Return the [x, y] coordinate for the center point of the cell that contains the specified text.  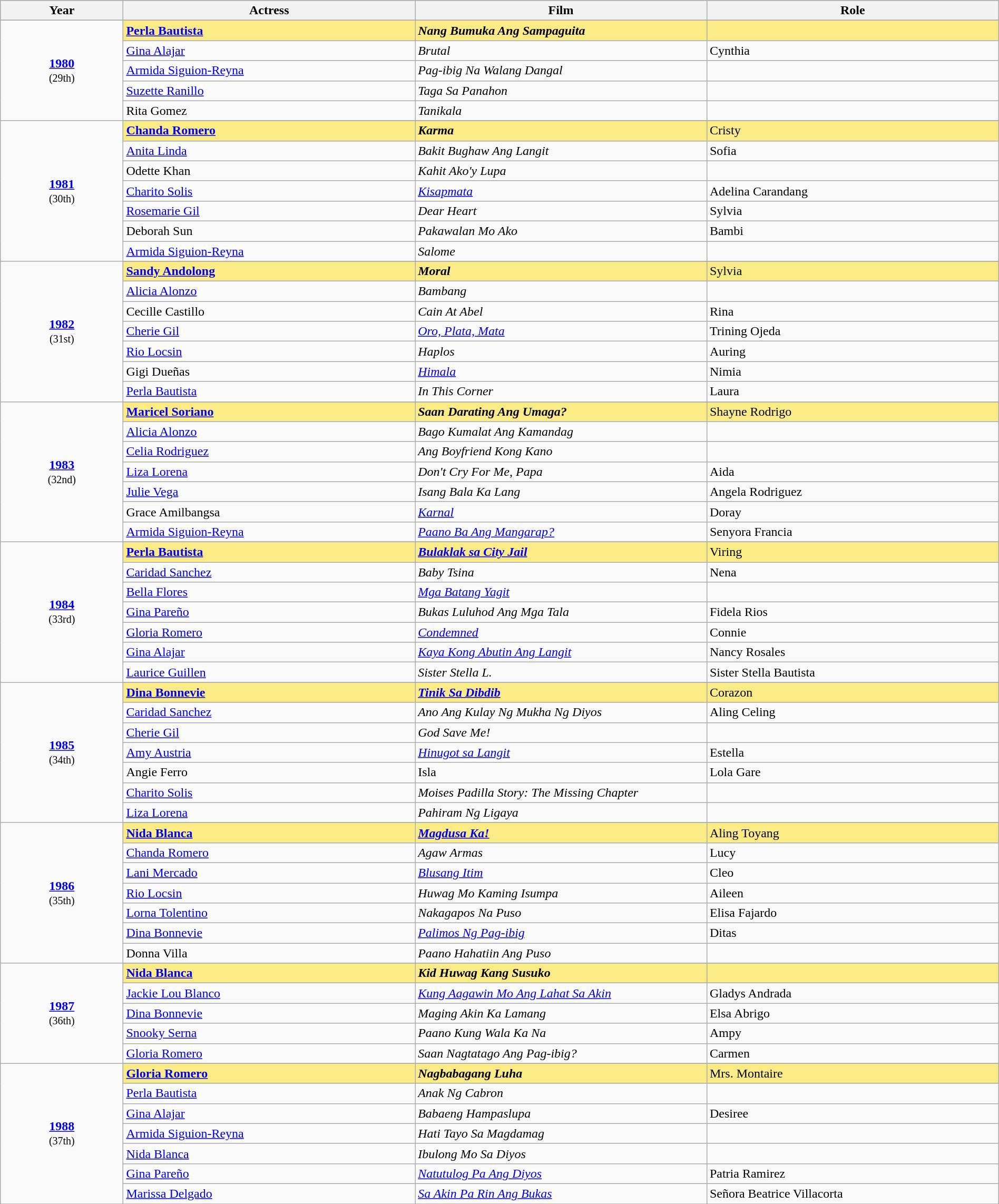
Karma [561, 131]
Nang Bumuka Ang Sampaguita [561, 31]
1981(30th) [62, 191]
Corazon [853, 692]
Ano Ang Kulay Ng Mukha Ng Diyos [561, 712]
Ampy [853, 1033]
Cynthia [853, 51]
Auring [853, 351]
Saan Darating Ang Umaga? [561, 412]
Dear Heart [561, 211]
Laura [853, 391]
1988(37th) [62, 1133]
Anita Linda [269, 151]
Nagbabagang Luha [561, 1073]
Taga Sa Panahon [561, 91]
Donna Villa [269, 953]
Elsa Abrigo [853, 1013]
Gladys Andrada [853, 993]
Odette Khan [269, 171]
Maging Akin Ka Lamang [561, 1013]
Lani Mercado [269, 873]
Blusang Itim [561, 873]
Nimia [853, 371]
Year [62, 11]
Ibulong Mo Sa Diyos [561, 1153]
Tinik Sa Dibdib [561, 692]
Bukas Luluhod Ang Mga Tala [561, 612]
Aileen [853, 893]
Saan Nagtatago Ang Pag-ibig? [561, 1053]
Huwag Mo Kaming Isumpa [561, 893]
Paano Hahatiin Ang Puso [561, 953]
Kung Aagawin Mo Ang Lahat Sa Akin [561, 993]
Shayne Rodrigo [853, 412]
Angie Ferro [269, 772]
Himala [561, 371]
Kisapmata [561, 191]
Sister Stella L. [561, 672]
Suzette Ranillo [269, 91]
Mga Batang Yagit [561, 592]
Sofia [853, 151]
Mrs. Montaire [853, 1073]
Salome [561, 251]
Anak Ng Cabron [561, 1093]
Jackie Lou Blanco [269, 993]
1987(36th) [62, 1013]
Amy Austria [269, 752]
Moises Padilla Story: The Missing Chapter [561, 792]
Julie Vega [269, 492]
Kid Huwag Kang Susuko [561, 973]
Estella [853, 752]
1985(34th) [62, 752]
Elisa Fajardo [853, 913]
Isla [561, 772]
Rina [853, 311]
Adelina Carandang [853, 191]
Pahiram Ng Ligaya [561, 813]
Deborah Sun [269, 231]
Oro, Plata, Mata [561, 331]
Film [561, 11]
Bago Kumalat Ang Kamandag [561, 432]
Trining Ojeda [853, 331]
Patria Ramirez [853, 1173]
Hati Tayo Sa Magdamag [561, 1133]
Paano Kung Wala Ka Na [561, 1033]
Nena [853, 572]
Rosemarie Gil [269, 211]
Ang Boyfriend Kong Kano [561, 452]
Marissa Delgado [269, 1193]
Condemned [561, 632]
Aling Toyang [853, 833]
Aida [853, 472]
Connie [853, 632]
1982(31st) [62, 331]
Senyora Francia [853, 532]
Palimos Ng Pag-ibig [561, 933]
Sa Akin Pa Rin Ang Bukas [561, 1193]
1984(33rd) [62, 612]
Cain At Abel [561, 311]
Gigi Dueñas [269, 371]
Bakit Bughaw Ang Langit [561, 151]
Pakawalan Mo Ako [561, 231]
Laurice Guillen [269, 672]
Isang Bala Ka Lang [561, 492]
Aling Celing [853, 712]
Celia Rodriguez [269, 452]
Bulaklak sa City Jail [561, 552]
Karnal [561, 512]
Kaya Kong Abutin Ang Langit [561, 652]
Sister Stella Bautista [853, 672]
1980(29th) [62, 71]
Fidela Rios [853, 612]
Don't Cry For Me, Papa [561, 472]
Lola Gare [853, 772]
Brutal [561, 51]
Sandy Andolong [269, 271]
Desiree [853, 1113]
Nakagapos Na Puso [561, 913]
Babaeng Hampaslupa [561, 1113]
Angela Rodriguez [853, 492]
Pag-ibig Na Walang Dangal [561, 71]
Natutulog Pa Ang Diyos [561, 1173]
Doray [853, 512]
Hinugot sa Langit [561, 752]
Bella Flores [269, 592]
Rita Gomez [269, 111]
Bambi [853, 231]
Kahit Ako'y Lupa [561, 171]
Baby Tsina [561, 572]
Grace Amilbangsa [269, 512]
Cleo [853, 873]
God Save Me! [561, 732]
Lorna Tolentino [269, 913]
Bambang [561, 291]
Señora Beatrice Villacorta [853, 1193]
Paano Ba Ang Mangarap? [561, 532]
Cristy [853, 131]
Actress [269, 11]
Haplos [561, 351]
Ditas [853, 933]
Moral [561, 271]
Lucy [853, 853]
Role [853, 11]
Maricel Soriano [269, 412]
Agaw Armas [561, 853]
1986(35th) [62, 893]
In This Corner [561, 391]
Viring [853, 552]
1983(32nd) [62, 472]
Carmen [853, 1053]
Cecille Castillo [269, 311]
Magdusa Ka! [561, 833]
Tanikala [561, 111]
Snooky Serna [269, 1033]
Nancy Rosales [853, 652]
